Output the [x, y] coordinate of the center of the cell containing the given text.  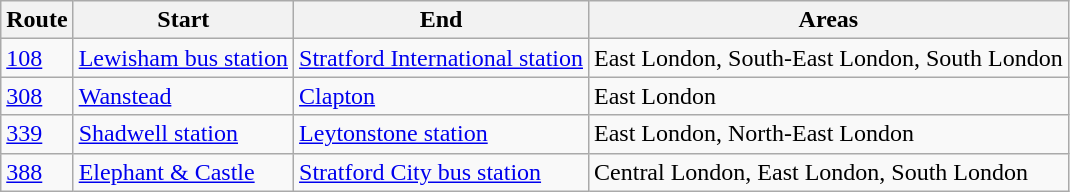
East London, North-East London [829, 134]
Clapton [442, 96]
East London, South-East London, South London [829, 58]
Leytonstone station [442, 134]
End [442, 20]
Route [37, 20]
Stratford City bus station [442, 172]
Elephant & Castle [183, 172]
Shadwell station [183, 134]
Start [183, 20]
308 [37, 96]
Stratford International station [442, 58]
Lewisham bus station [183, 58]
Wanstead [183, 96]
108 [37, 58]
East London [829, 96]
339 [37, 134]
Areas [829, 20]
Central London, East London, South London [829, 172]
388 [37, 172]
